Capture the cell that displays the provided text and extract its (x, y) central coordinate. 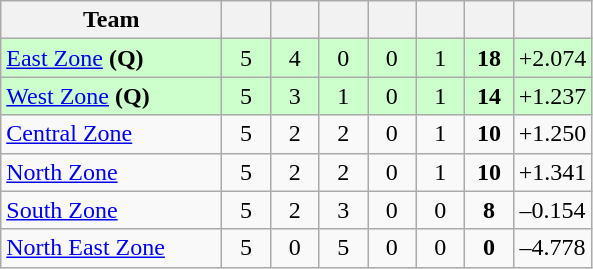
South Zone (112, 210)
4 (294, 58)
North East Zone (112, 248)
Team (112, 20)
+2.074 (552, 58)
North Zone (112, 172)
14 (490, 96)
+1.237 (552, 96)
East Zone (Q) (112, 58)
18 (490, 58)
Central Zone (112, 134)
–0.154 (552, 210)
+1.341 (552, 172)
+1.250 (552, 134)
West Zone (Q) (112, 96)
–4.778 (552, 248)
8 (490, 210)
